Locate the cell with the specified text and output its [X, Y] center coordinate. 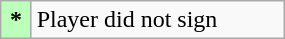
Player did not sign [158, 20]
* [16, 20]
